Capture the cell that displays the provided text and extract its (x, y) central coordinate. 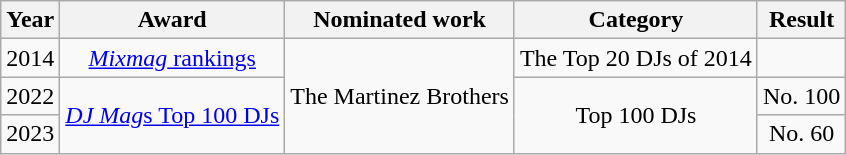
No. 60 (801, 134)
Mixmag rankings (172, 58)
Category (636, 20)
Year (30, 20)
2014 (30, 58)
Top 100 DJs (636, 115)
Nominated work (400, 20)
Award (172, 20)
2022 (30, 96)
The Martinez Brothers (400, 96)
DJ Mags Top 100 DJs (172, 115)
No. 100 (801, 96)
2023 (30, 134)
The Top 20 DJs of 2014 (636, 58)
Result (801, 20)
